Return [x, y] of the center of cell containing provided text 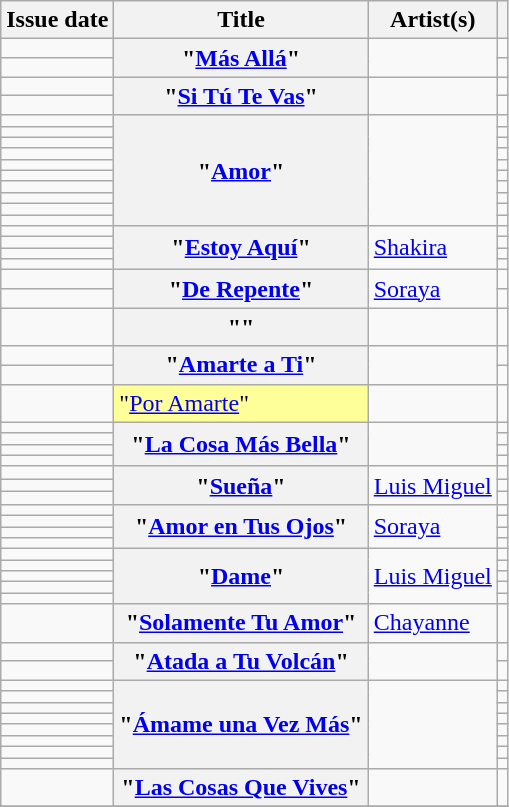
"" [241, 327]
"Dame" [241, 576]
"Estoy Aquí" [241, 248]
"Amarte a Ti" [241, 365]
"Solamente Tu Amor" [241, 623]
"Ámame una Vez Más" [241, 724]
Artist(s) [432, 20]
"Amor en Tus Ojos" [241, 526]
"Sueña" [241, 485]
Title [241, 20]
"Amor" [241, 170]
Chayanne [432, 623]
"Por Amarte" [241, 403]
"Más Allá" [241, 58]
"Si Tú Te Vas" [241, 96]
Issue date [58, 20]
"La Cosa Más Bella" [241, 444]
"Atada a Tu Volcán" [241, 661]
"De Repente" [241, 289]
"Las Cosas Que Vives" [241, 788]
Shakira [432, 248]
